Detect which cell encompasses the target text, then output its (x, y) center coordinate. 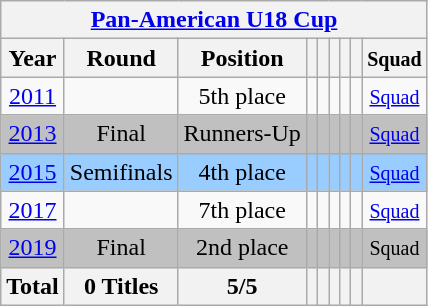
Runners-Up (242, 134)
Round (121, 58)
Year (33, 58)
2017 (33, 210)
7th place (242, 210)
2015 (33, 172)
0 Titles (121, 286)
Semifinals (121, 172)
4th place (242, 172)
5/5 (242, 286)
2013 (33, 134)
Total (33, 286)
Position (242, 58)
2019 (33, 248)
Pan-American U18 Cup (214, 20)
2nd place (242, 248)
5th place (242, 96)
2011 (33, 96)
